Scan for the cell matching the given text and deliver its [X, Y] coordinate at center. 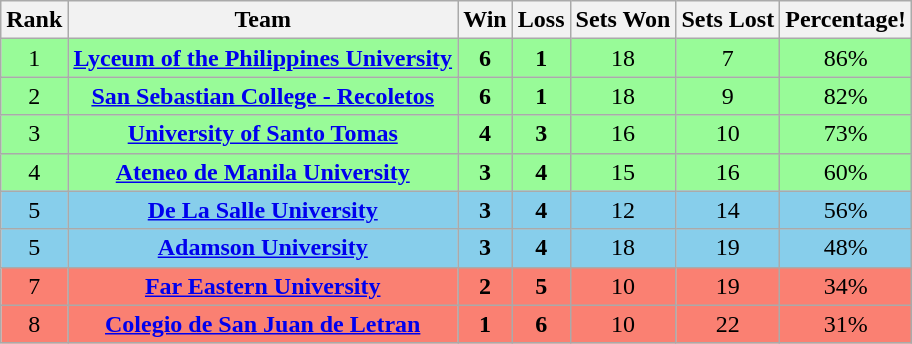
60% [846, 172]
8 [34, 324]
University of Santo Tomas [263, 134]
De La Salle University [263, 210]
Team [263, 20]
48% [846, 248]
Rank [34, 20]
Percentage! [846, 20]
Lyceum of the Philippines University [263, 58]
12 [623, 210]
56% [846, 210]
14 [728, 210]
San Sebastian College - Recoletos [263, 96]
9 [728, 96]
Colegio de San Juan de Letran [263, 324]
31% [846, 324]
Far Eastern University [263, 286]
Adamson University [263, 248]
Ateneo de Manila University [263, 172]
Sets Lost [728, 20]
73% [846, 134]
86% [846, 58]
22 [728, 324]
82% [846, 96]
34% [846, 286]
Sets Won [623, 20]
Win [486, 20]
15 [623, 172]
Loss [541, 20]
